From the cell containing the given text, extract its center point as [x, y] coordinate. 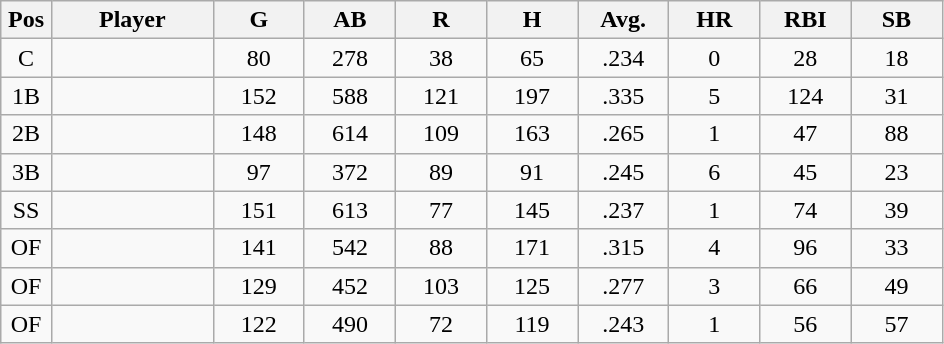
H [532, 20]
65 [532, 58]
G [258, 20]
.277 [624, 286]
148 [258, 134]
23 [896, 172]
0 [714, 58]
Avg. [624, 20]
56 [806, 324]
77 [440, 210]
1B [26, 96]
452 [350, 286]
278 [350, 58]
163 [532, 134]
119 [532, 324]
72 [440, 324]
171 [532, 248]
SS [26, 210]
80 [258, 58]
197 [532, 96]
542 [350, 248]
613 [350, 210]
103 [440, 286]
28 [806, 58]
129 [258, 286]
89 [440, 172]
HR [714, 20]
141 [258, 248]
91 [532, 172]
151 [258, 210]
18 [896, 58]
4 [714, 248]
66 [806, 286]
.315 [624, 248]
Player [132, 20]
490 [350, 324]
.234 [624, 58]
45 [806, 172]
614 [350, 134]
122 [258, 324]
.335 [624, 96]
121 [440, 96]
R [440, 20]
47 [806, 134]
125 [532, 286]
49 [896, 286]
.243 [624, 324]
3 [714, 286]
96 [806, 248]
124 [806, 96]
588 [350, 96]
33 [896, 248]
38 [440, 58]
74 [806, 210]
145 [532, 210]
Pos [26, 20]
39 [896, 210]
C [26, 58]
6 [714, 172]
372 [350, 172]
RBI [806, 20]
SB [896, 20]
3B [26, 172]
.245 [624, 172]
57 [896, 324]
31 [896, 96]
2B [26, 134]
AB [350, 20]
.237 [624, 210]
152 [258, 96]
5 [714, 96]
.265 [624, 134]
97 [258, 172]
109 [440, 134]
